Output the [x, y] coordinate of the center of the cell containing the given text.  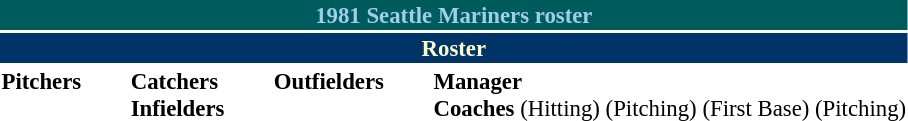
Roster [454, 48]
1981 Seattle Mariners roster [454, 15]
